Capture the cell that displays the provided text and extract its [X, Y] central coordinate. 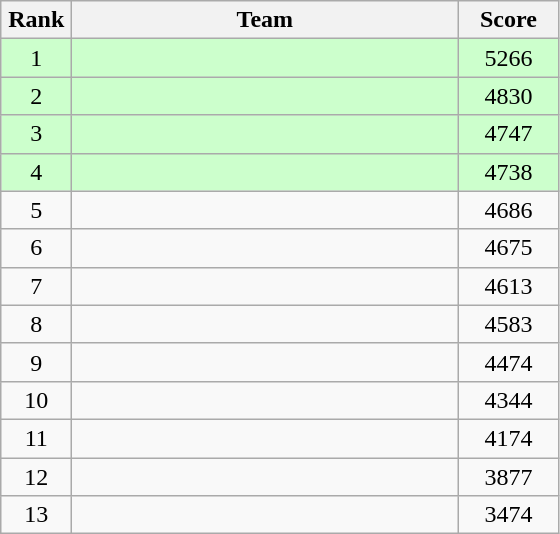
2 [36, 96]
4 [36, 172]
Score [508, 20]
4686 [508, 210]
Team [265, 20]
4474 [508, 362]
4738 [508, 172]
12 [36, 477]
4613 [508, 286]
7 [36, 286]
6 [36, 248]
13 [36, 515]
5266 [508, 58]
4583 [508, 324]
8 [36, 324]
4344 [508, 400]
3 [36, 134]
10 [36, 400]
5 [36, 210]
1 [36, 58]
11 [36, 438]
Rank [36, 20]
3474 [508, 515]
4747 [508, 134]
3877 [508, 477]
4830 [508, 96]
9 [36, 362]
4174 [508, 438]
4675 [508, 248]
